Capture the cell that displays the provided text and extract its (x, y) central coordinate. 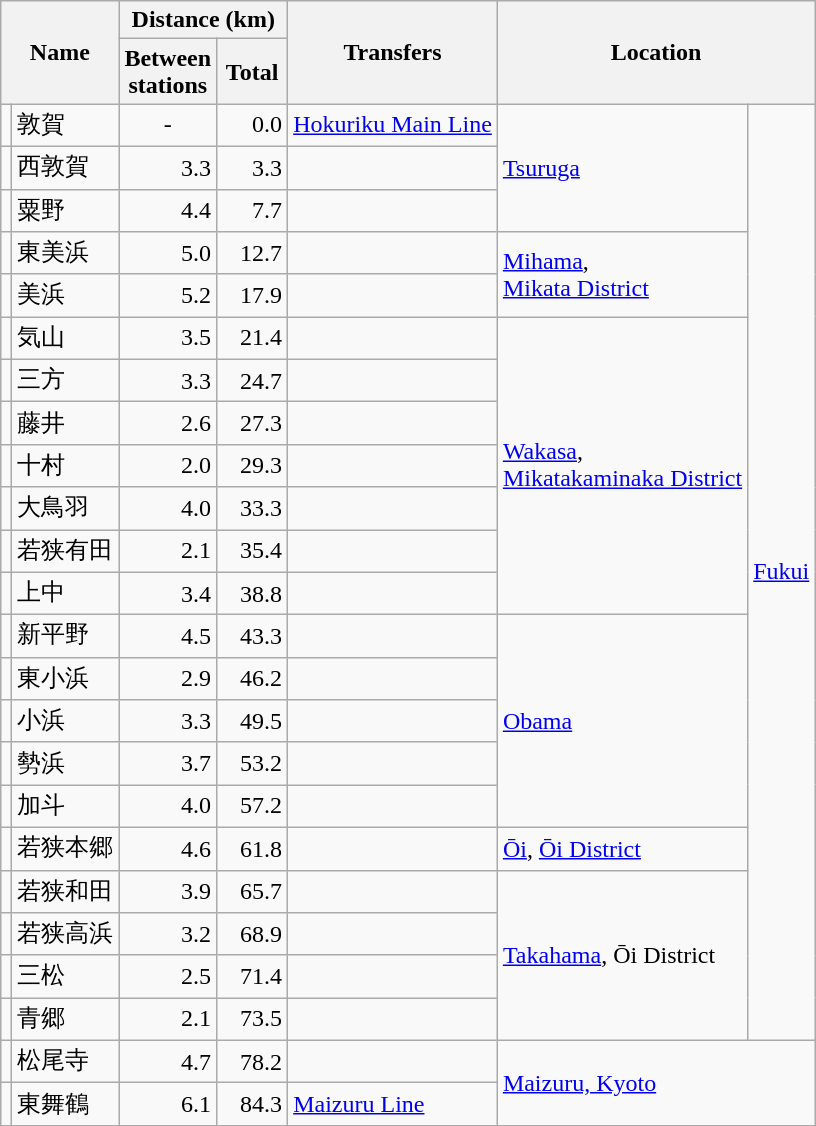
美浜 (66, 296)
78.2 (252, 1062)
小浜 (66, 722)
61.8 (252, 848)
5.2 (168, 296)
敦賀 (66, 126)
2.0 (168, 466)
24.7 (252, 380)
粟野 (66, 210)
84.3 (252, 1104)
Tsuruga (622, 168)
Takahama, Ōi District (622, 955)
2.6 (168, 424)
大鳥羽 (66, 508)
Hokuriku Main Line (393, 126)
気山 (66, 338)
0.0 (252, 126)
Total (252, 72)
三方 (66, 380)
東小浜 (66, 678)
藤井 (66, 424)
3.2 (168, 934)
3.5 (168, 338)
57.2 (252, 806)
東舞鶴 (66, 1104)
5.0 (168, 254)
6.1 (168, 1104)
Fukui (782, 572)
十村 (66, 466)
21.4 (252, 338)
73.5 (252, 1020)
3.9 (168, 892)
17.9 (252, 296)
西敦賀 (66, 168)
12.7 (252, 254)
3.4 (168, 594)
青郷 (66, 1020)
Obama (622, 722)
Wakasa, Mikatakaminaka District (622, 466)
Mihama,Mikata District (622, 274)
2.9 (168, 678)
29.3 (252, 466)
- (168, 126)
Location (656, 52)
Maizuru, Kyoto (656, 1082)
71.4 (252, 976)
加斗 (66, 806)
4.5 (168, 636)
49.5 (252, 722)
若狭有田 (66, 552)
上中 (66, 594)
68.9 (252, 934)
新平野 (66, 636)
松尾寺 (66, 1062)
三松 (66, 976)
Distance (km) (204, 20)
46.2 (252, 678)
4.7 (168, 1062)
若狭高浜 (66, 934)
4.4 (168, 210)
Transfers (393, 52)
4.6 (168, 848)
3.7 (168, 764)
65.7 (252, 892)
7.7 (252, 210)
43.3 (252, 636)
若狭本郷 (66, 848)
2.5 (168, 976)
勢浜 (66, 764)
東美浜 (66, 254)
Name (60, 52)
Maizuru Line (393, 1104)
38.8 (252, 594)
若狭和田 (66, 892)
53.2 (252, 764)
35.4 (252, 552)
Ōi, Ōi District (622, 848)
27.3 (252, 424)
Betweenstations (168, 72)
33.3 (252, 508)
